Find where the given text appears and provide that cell's center as (X, Y) coordinate. 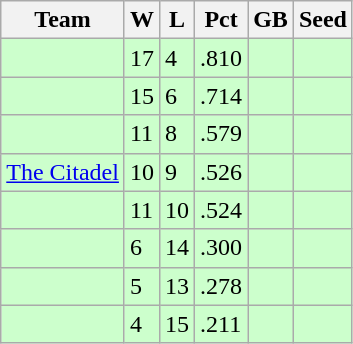
Team (63, 20)
17 (142, 58)
The Citadel (63, 172)
W (142, 20)
13 (178, 286)
8 (178, 134)
Pct (222, 20)
.714 (222, 96)
.526 (222, 172)
Seed (322, 20)
L (178, 20)
5 (142, 286)
.579 (222, 134)
.810 (222, 58)
.524 (222, 210)
.211 (222, 324)
9 (178, 172)
.278 (222, 286)
GB (271, 20)
.300 (222, 248)
14 (178, 248)
